For the text-containing cell, return its midpoint in [X, Y] coordinate format. 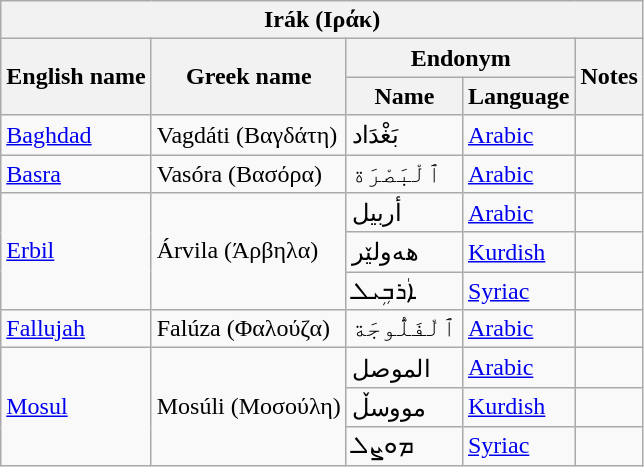
English name [76, 77]
Fallujah [76, 329]
الموصل [404, 368]
Falúza (Φαλούζα) [248, 329]
Greek name [248, 77]
مووسڵ [404, 407]
Vagdáti (Βαγδάτη) [248, 135]
ٱلْبَصْرَة [404, 173]
ܐܲܪܒܹܝܠ [404, 291]
Name [404, 96]
Mosul [76, 406]
بَغْدَاد [404, 135]
أربيل [404, 213]
Árvila (Άρβηλα) [248, 252]
ٱلْفَلُّوجَة [404, 329]
ܡܘܨܠ [404, 446]
Endonym [460, 58]
Baghdad [76, 135]
Notes [609, 77]
Basra [76, 173]
هەولێر [404, 252]
Irák (Ιράκ) [322, 20]
Erbil [76, 252]
Vasóra (Βασόρα) [248, 173]
Mosúli (Μοσούλη) [248, 406]
Language [518, 96]
